Locate the cell with the specified text and output its (X, Y) center coordinate. 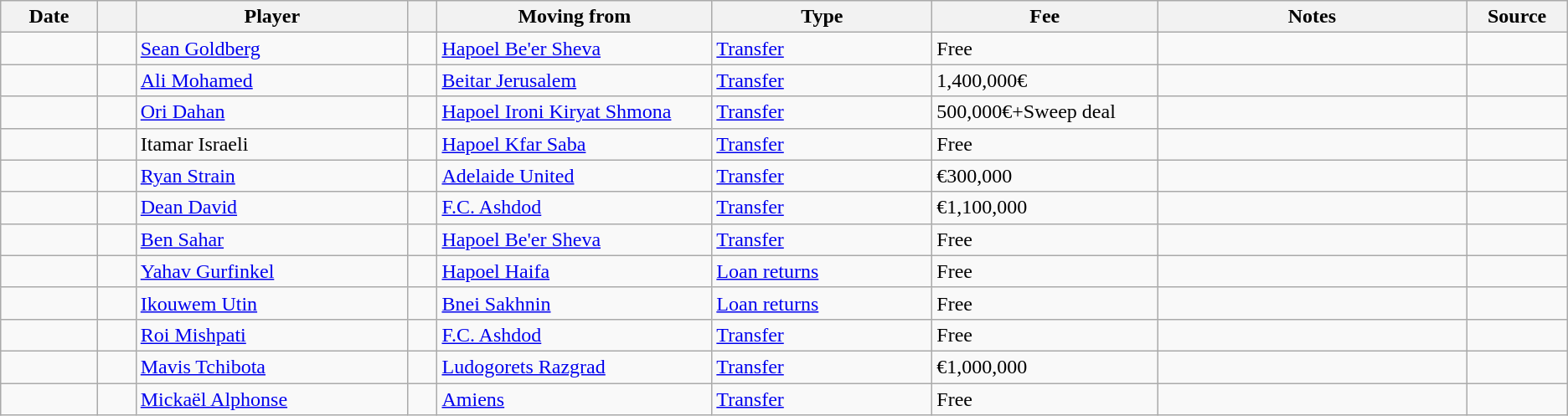
Roi Mishpati (271, 335)
Hapoel Kfar Saba (575, 144)
Dean David (271, 208)
€1,000,000 (1045, 367)
Source (1517, 17)
500,000€+Sweep deal (1045, 112)
Yahav Gurfinkel (271, 271)
Ali Mohamed (271, 80)
Ikouwem Utin (271, 303)
Ben Sahar (271, 239)
Ryan Strain (271, 176)
Beitar Jerusalem (575, 80)
Amiens (575, 399)
Ori Dahan (271, 112)
Fee (1045, 17)
Adelaide United (575, 176)
Hapoel Haifa (575, 271)
€300,000 (1045, 176)
Type (823, 17)
Itamar Israeli (271, 144)
Bnei Sakhnin (575, 303)
Sean Goldberg (271, 49)
1,400,000€ (1045, 80)
Hapoel Ironi Kiryat Shmona (575, 112)
€1,100,000 (1045, 208)
Date (49, 17)
Ludogorets Razgrad (575, 367)
Moving from (575, 17)
Notes (1312, 17)
Mickaël Alphonse (271, 399)
Player (271, 17)
Mavis Tchibota (271, 367)
